Pinpoint the cell where the given text exists, returning its [X, Y] midpoint coordinate. 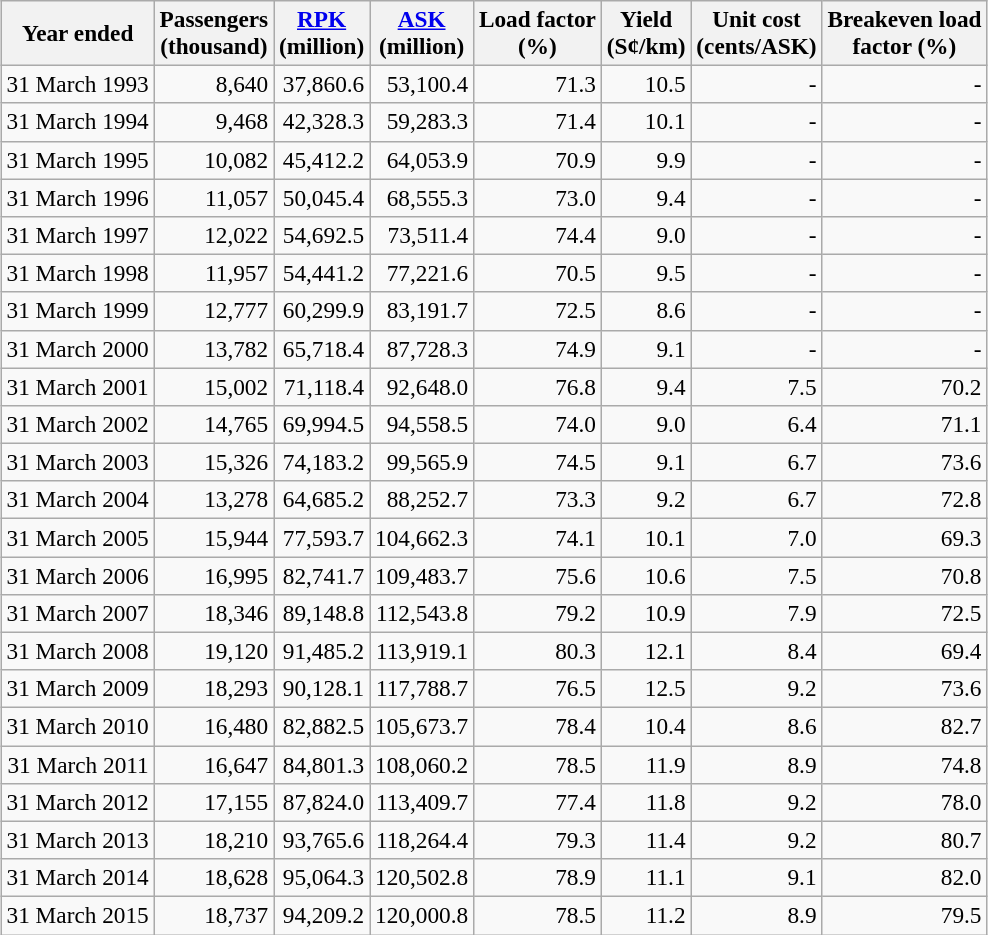
11.2 [646, 915]
74,183.2 [322, 462]
8.4 [756, 651]
74.5 [538, 462]
94,558.5 [422, 424]
10.4 [646, 726]
10.5 [646, 84]
70.9 [538, 160]
76.5 [538, 689]
104,662.3 [422, 537]
16,647 [214, 764]
9.9 [646, 160]
54,441.2 [322, 273]
80.7 [904, 840]
70.8 [904, 575]
10.9 [646, 613]
68,555.3 [422, 197]
74.1 [538, 537]
79.3 [538, 840]
31 March 2010 [78, 726]
79.5 [904, 915]
11.9 [646, 764]
14,765 [214, 424]
83,191.7 [422, 311]
31 March 1999 [78, 311]
75.6 [538, 575]
95,064.3 [322, 877]
70.5 [538, 273]
82,741.7 [322, 575]
94,209.2 [322, 915]
31 March 2000 [78, 349]
18,346 [214, 613]
70.2 [904, 386]
105,673.7 [422, 726]
ASK(million) [422, 32]
12,022 [214, 235]
9.5 [646, 273]
50,045.4 [322, 197]
60,299.9 [322, 311]
16,480 [214, 726]
74.9 [538, 349]
78.0 [904, 802]
13,782 [214, 349]
69.3 [904, 537]
11.8 [646, 802]
120,000.8 [422, 915]
31 March 1993 [78, 84]
31 March 2002 [78, 424]
82,882.5 [322, 726]
31 March 2003 [78, 462]
71.4 [538, 122]
71.1 [904, 424]
17,155 [214, 802]
76.8 [538, 386]
79.2 [538, 613]
12.1 [646, 651]
31 March 1994 [78, 122]
13,278 [214, 500]
42,328.3 [322, 122]
10,082 [214, 160]
77.4 [538, 802]
18,628 [214, 877]
31 March 2001 [78, 386]
73,511.4 [422, 235]
11.4 [646, 840]
90,128.1 [322, 689]
74.8 [904, 764]
Unit cost(cents/ASK) [756, 32]
16,995 [214, 575]
112,543.8 [422, 613]
31 March 2007 [78, 613]
88,252.7 [422, 500]
7.9 [756, 613]
72.8 [904, 500]
91,485.2 [322, 651]
118,264.4 [422, 840]
Passengers(thousand) [214, 32]
11,057 [214, 197]
54,692.5 [322, 235]
59,283.3 [422, 122]
117,788.7 [422, 689]
71.3 [538, 84]
6.4 [756, 424]
73.3 [538, 500]
18,293 [214, 689]
108,060.2 [422, 764]
Year ended [78, 32]
15,002 [214, 386]
120,502.8 [422, 877]
31 March 2004 [78, 500]
31 March 1995 [78, 160]
RPK(million) [322, 32]
7.0 [756, 537]
109,483.7 [422, 575]
89,148.8 [322, 613]
31 March 2011 [78, 764]
11,957 [214, 273]
71,118.4 [322, 386]
31 March 2015 [78, 915]
15,326 [214, 462]
74.4 [538, 235]
77,593.7 [322, 537]
74.0 [538, 424]
77,221.6 [422, 273]
31 March 2012 [78, 802]
87,824.0 [322, 802]
11.1 [646, 877]
80.3 [538, 651]
84,801.3 [322, 764]
69,994.5 [322, 424]
Yield(S¢/km) [646, 32]
9,468 [214, 122]
69.4 [904, 651]
12,777 [214, 311]
65,718.4 [322, 349]
64,053.9 [422, 160]
78.9 [538, 877]
31 March 2008 [78, 651]
19,120 [214, 651]
31 March 2014 [78, 877]
15,944 [214, 537]
10.6 [646, 575]
93,765.6 [322, 840]
31 March 1998 [78, 273]
Breakeven loadfactor (%) [904, 32]
113,919.1 [422, 651]
12.5 [646, 689]
73.0 [538, 197]
31 March 2005 [78, 537]
31 March 2009 [78, 689]
99,565.9 [422, 462]
92,648.0 [422, 386]
82.0 [904, 877]
78.4 [538, 726]
31 March 2006 [78, 575]
18,210 [214, 840]
31 March 1997 [78, 235]
87,728.3 [422, 349]
18,737 [214, 915]
31 March 2013 [78, 840]
113,409.7 [422, 802]
82.7 [904, 726]
45,412.2 [322, 160]
53,100.4 [422, 84]
37,860.6 [322, 84]
Load factor(%) [538, 32]
8,640 [214, 84]
31 March 1996 [78, 197]
64,685.2 [322, 500]
